Provide the (X, Y) coordinate of the cell's center where the given text is located.  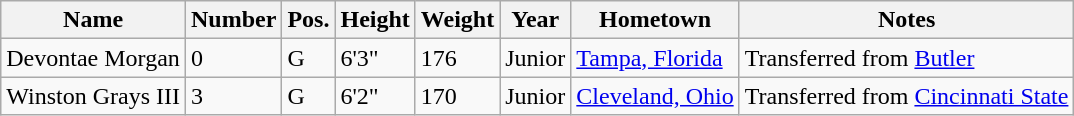
Year (536, 20)
Devontae Morgan (94, 58)
Number (233, 20)
170 (457, 96)
6'2" (375, 96)
6'3" (375, 58)
Transferred from Butler (906, 58)
0 (233, 58)
Transferred from Cincinnati State (906, 96)
3 (233, 96)
Notes (906, 20)
Tampa, Florida (655, 58)
Pos. (308, 20)
Cleveland, Ohio (655, 96)
Hometown (655, 20)
Name (94, 20)
176 (457, 58)
Height (375, 20)
Weight (457, 20)
Winston Grays III (94, 96)
